From the cell containing the given text, extract its center point as (X, Y) coordinate. 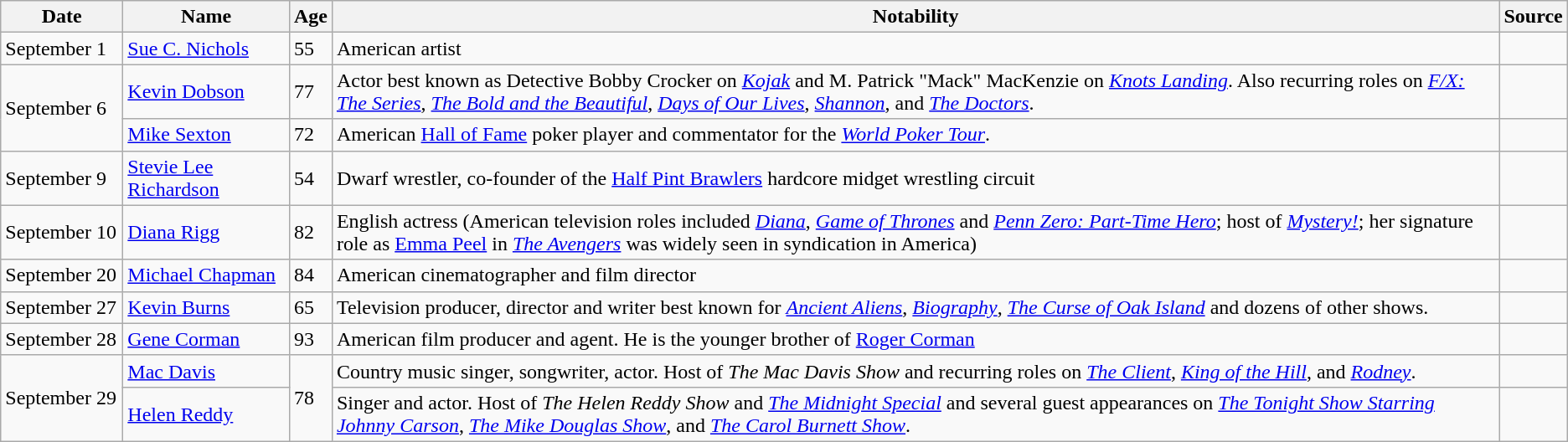
78 (310, 398)
72 (310, 135)
Source (1533, 17)
Date (62, 17)
Diana Rigg (206, 233)
September 6 (62, 107)
Helen Reddy (206, 414)
September 29 (62, 398)
Country music singer, songwriter, actor. Host of The Mac Davis Show and recurring roles on The Client, King of the Hill, and Rodney. (916, 371)
82 (310, 233)
Michael Chapman (206, 275)
Mac Davis (206, 371)
September 27 (62, 307)
September 28 (62, 339)
55 (310, 49)
77 (310, 92)
American Hall of Fame poker player and commentator for the World Poker Tour. (916, 135)
Kevin Dobson (206, 92)
93 (310, 339)
American film producer and agent. He is the younger brother of Roger Corman (916, 339)
American artist (916, 49)
Gene Corman (206, 339)
Age (310, 17)
September 20 (62, 275)
Stevie Lee Richardson (206, 177)
September 9 (62, 177)
Television producer, director and writer best known for Ancient Aliens, Biography, The Curse of Oak Island and dozens of other shows. (916, 307)
Kevin Burns (206, 307)
American cinematographer and film director (916, 275)
Dwarf wrestler, co-founder of the Half Pint Brawlers hardcore midget wrestling circuit (916, 177)
Name (206, 17)
Sue C. Nichols (206, 49)
September 1 (62, 49)
Mike Sexton (206, 135)
September 10 (62, 233)
84 (310, 275)
54 (310, 177)
65 (310, 307)
Notability (916, 17)
